Return (x, y) of the center of cell containing provided text 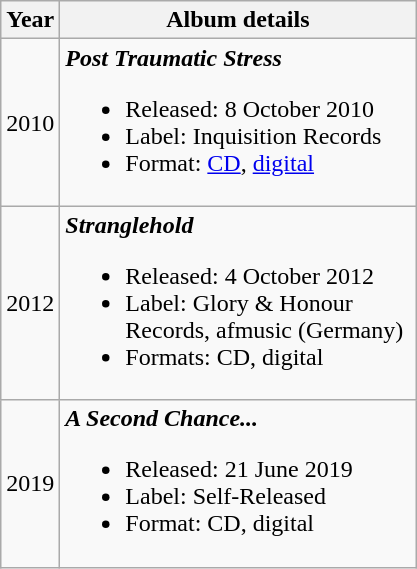
A Second Chance...Released: 21 June 2019Label: Self-ReleasedFormat: CD, digital (238, 484)
2019 (30, 484)
Year (30, 20)
Album details (238, 20)
StrangleholdReleased: 4 October 2012Label: Glory & Honour Records, afmusic (Germany)Formats: CD, digital (238, 303)
2010 (30, 122)
Post Traumatic StressReleased: 8 October 2010Label: Inquisition RecordsFormat: CD, digital (238, 122)
2012 (30, 303)
